Identify which cell holds the provided text, then report its [X, Y] central coordinate. 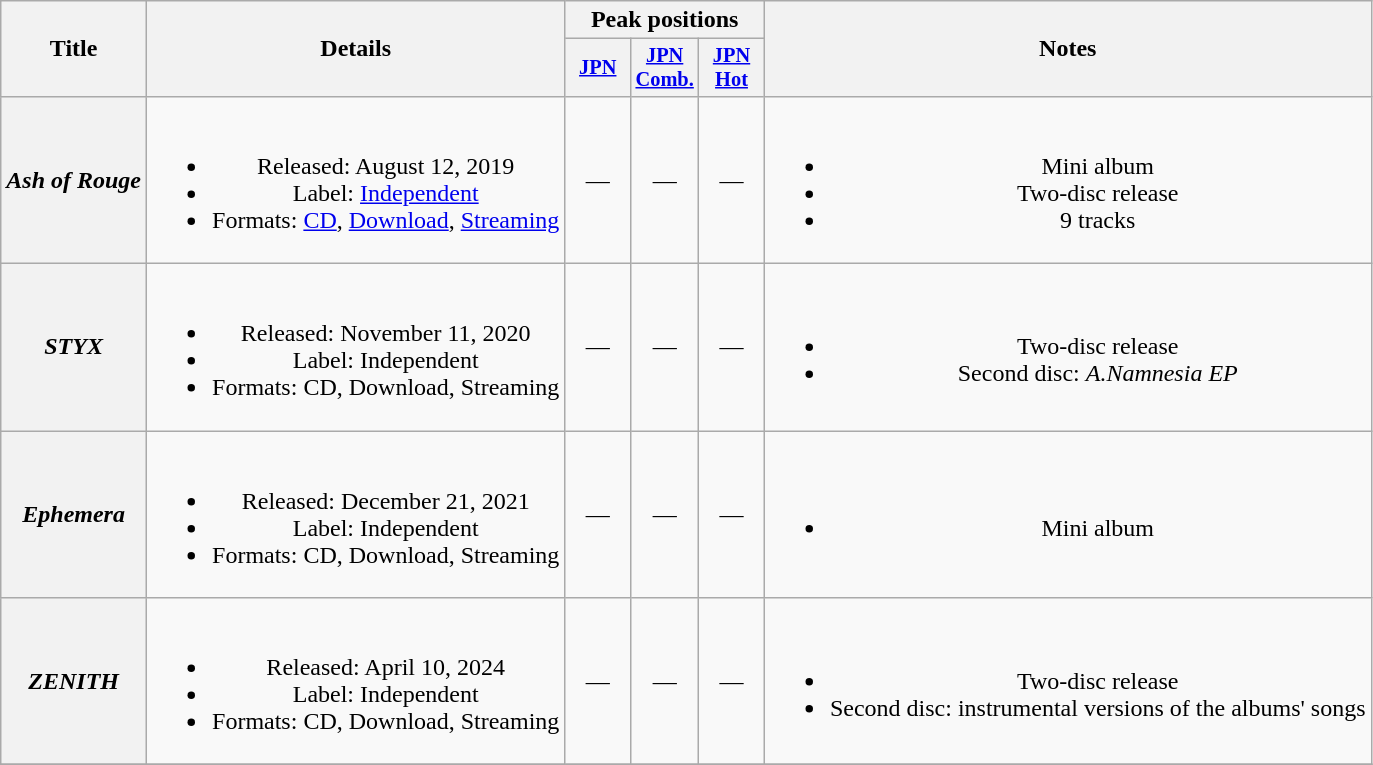
Two-disc releaseSecond disc: instrumental versions of the albums' songs [1068, 682]
Ash of Rouge [74, 180]
Released: April 10, 2024Label: IndependentFormats: CD, Download, Streaming [356, 682]
Title [74, 49]
JPNComb. [665, 68]
STYX [74, 348]
Details [356, 49]
Mini album [1068, 514]
ZENITH [74, 682]
Ephemera [74, 514]
Released: August 12, 2019Label: IndependentFormats: CD, Download, Streaming [356, 180]
Released: November 11, 2020Label: IndependentFormats: CD, Download, Streaming [356, 348]
JPN [598, 68]
Notes [1068, 49]
Peak positions [665, 20]
Two-disc releaseSecond disc: A.Namnesia EP [1068, 348]
JPNHot [732, 68]
Mini albumTwo-disc release9 tracks [1068, 180]
Released: December 21, 2021Label: IndependentFormats: CD, Download, Streaming [356, 514]
